Detect which cell encompasses the target text, then output its (x, y) center coordinate. 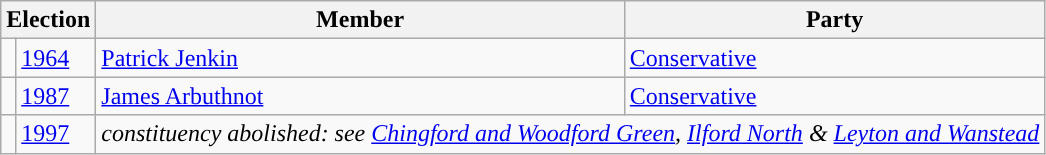
1997 (56, 134)
Patrick Jenkin (360, 58)
constituency abolished: see Chingford and Woodford Green, Ilford North & Leyton and Wanstead (570, 134)
Election (48, 20)
1964 (56, 58)
James Arbuthnot (360, 96)
1987 (56, 96)
Party (834, 20)
Member (360, 20)
